Return the [x, y] coordinate for the center point of the cell that contains the specified text.  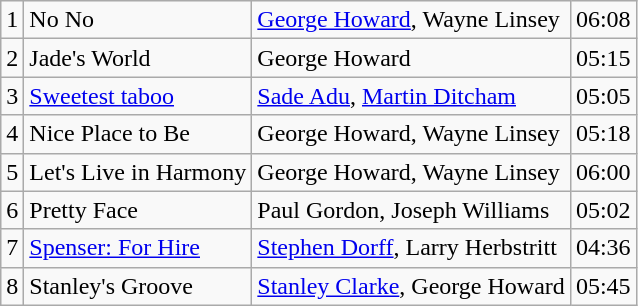
06:08 [603, 20]
05:02 [603, 210]
Nice Place to Be [138, 134]
Stanley Clarke, George Howard [412, 286]
1 [12, 20]
Pretty Face [138, 210]
7 [12, 248]
George Howard [412, 58]
Stanley's Groove [138, 286]
5 [12, 172]
2 [12, 58]
Stephen Dorff, Larry Herbstritt [412, 248]
04:36 [603, 248]
05:05 [603, 96]
Paul Gordon, Joseph Williams [412, 210]
Spenser: For Hire [138, 248]
3 [12, 96]
05:15 [603, 58]
05:45 [603, 286]
05:18 [603, 134]
4 [12, 134]
No No [138, 20]
Jade's World [138, 58]
Let's Live in Harmony [138, 172]
8 [12, 286]
6 [12, 210]
Sade Adu, Martin Ditcham [412, 96]
Sweetest taboo [138, 96]
06:00 [603, 172]
